Return the [x, y] coordinate for the center point of the cell that contains the specified text.  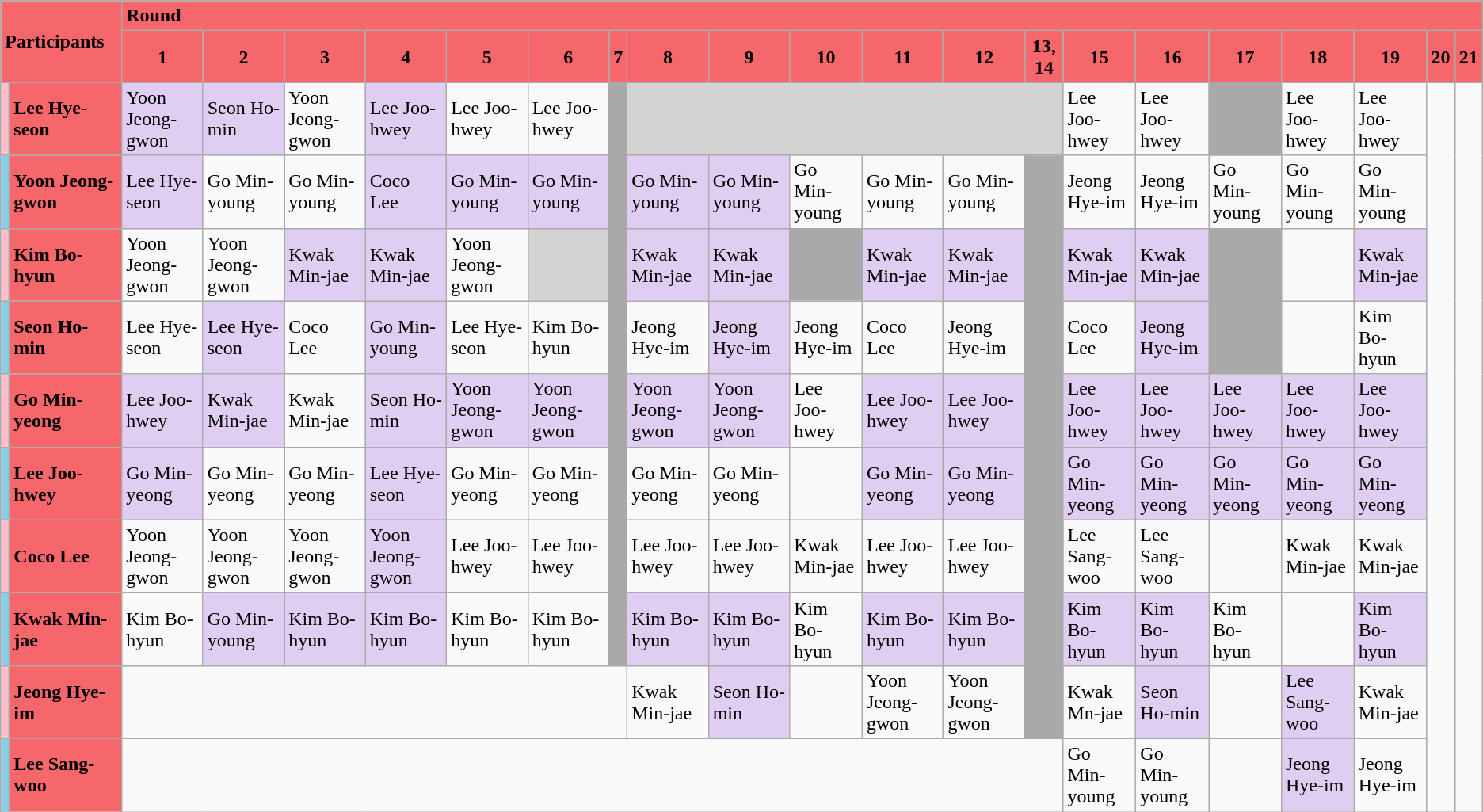
20 [1440, 57]
13, 14 [1044, 57]
6 [568, 57]
Participants [62, 41]
4 [406, 57]
9 [749, 57]
15 [1100, 57]
11 [902, 57]
Kwak Mn-jae [1100, 702]
16 [1172, 57]
2 [243, 57]
1 [162, 57]
17 [1245, 57]
Round [802, 16]
18 [1317, 57]
10 [826, 57]
19 [1390, 57]
3 [325, 57]
21 [1469, 57]
7 [618, 57]
8 [668, 57]
5 [487, 57]
12 [984, 57]
